Find where the given text appears and provide that cell's center as (X, Y) coordinate. 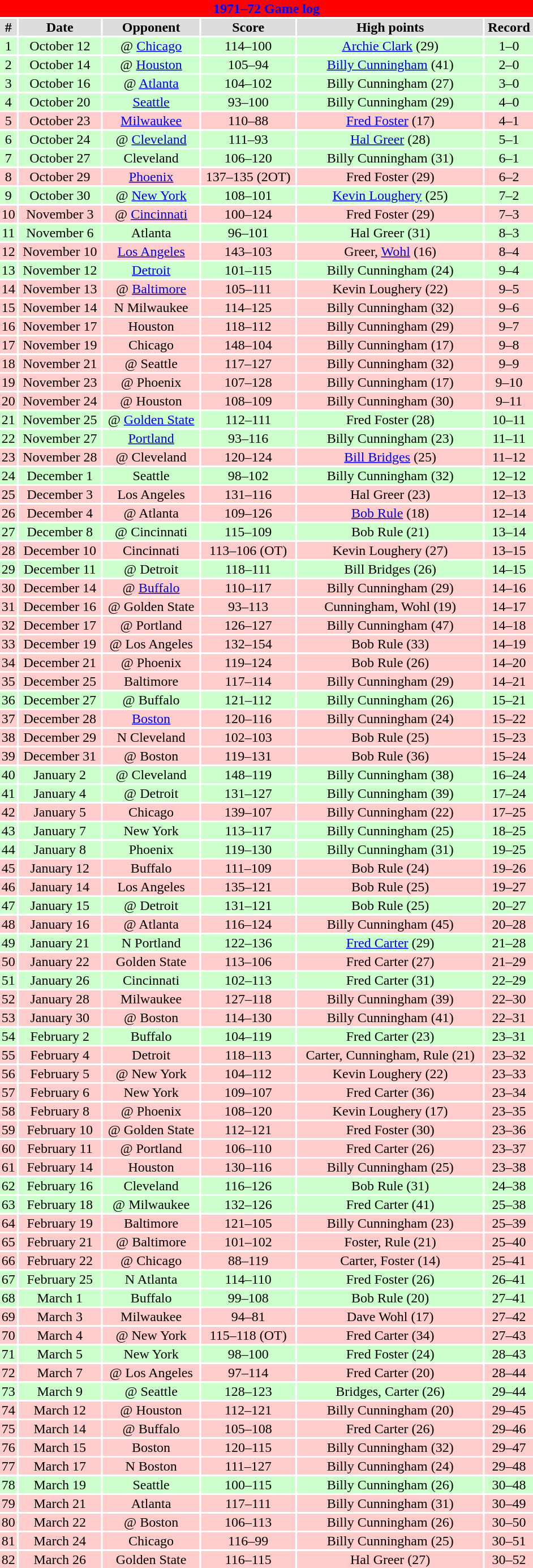
6–2 (509, 177)
Opponent (151, 27)
23–31 (509, 1036)
Bridges, Carter (26) (390, 1391)
December 27 (60, 700)
93–116 (248, 438)
114–125 (248, 307)
118–111 (248, 569)
66 (8, 1261)
Bob Rule (26) (390, 663)
January 30 (60, 1018)
30–48 (509, 1485)
22–29 (509, 980)
100–124 (248, 214)
14–16 (509, 588)
8–3 (509, 233)
23–36 (509, 1130)
Date (60, 27)
102–113 (248, 980)
Billy Cunningham (27) (390, 83)
55 (8, 1055)
53 (8, 1018)
48 (8, 924)
21–29 (509, 962)
13–14 (509, 532)
122–136 (248, 943)
December 31 (60, 756)
Fred Carter (29) (390, 943)
19–27 (509, 887)
9 (8, 195)
73 (8, 1391)
99–108 (248, 1298)
November 17 (60, 326)
7–3 (509, 214)
9–4 (509, 270)
Bill Bridges (26) (390, 569)
February 8 (60, 1111)
120–115 (248, 1447)
January 21 (60, 943)
58 (8, 1111)
109–126 (248, 513)
Bob Rule (20) (390, 1298)
October 29 (60, 177)
98–102 (248, 476)
4–1 (509, 121)
25–40 (509, 1242)
63 (8, 1204)
Bob Rule (36) (390, 756)
11–12 (509, 457)
March 22 (60, 1522)
Fred Carter (34) (390, 1335)
25–38 (509, 1204)
24 (8, 476)
93–113 (248, 606)
December 19 (60, 644)
118–112 (248, 326)
February 21 (60, 1242)
13–15 (509, 550)
27–41 (509, 1298)
N Boston (151, 1466)
101–102 (248, 1242)
November 12 (60, 270)
March 1 (60, 1298)
November 27 (60, 438)
February 19 (60, 1223)
January 16 (60, 924)
118–113 (248, 1055)
December 1 (60, 476)
March 19 (60, 1485)
November 28 (60, 457)
1971–72 Game log (266, 8)
113–117 (248, 831)
December 14 (60, 588)
12–14 (509, 513)
15–22 (509, 719)
51 (8, 980)
72 (8, 1373)
17 (8, 345)
121–105 (248, 1223)
117–111 (248, 1503)
Fred Foster (26) (390, 1279)
December 17 (60, 625)
120–116 (248, 719)
101–115 (248, 270)
24–38 (509, 1186)
11–11 (509, 438)
December 21 (60, 663)
25 (8, 494)
December 25 (60, 681)
27 (8, 532)
27–42 (509, 1317)
132–126 (248, 1204)
78 (8, 1485)
64 (8, 1223)
116–115 (248, 1560)
50 (8, 962)
88–119 (248, 1261)
Record (509, 27)
117–127 (248, 364)
8 (8, 177)
Kevin Loughery (27) (390, 550)
137–135 (2OT) (248, 177)
46 (8, 887)
139–107 (248, 812)
February 16 (60, 1186)
135–121 (248, 887)
75 (8, 1429)
12–13 (509, 494)
February 14 (60, 1167)
26–41 (509, 1279)
February 11 (60, 1148)
106–113 (248, 1522)
January 4 (60, 793)
19–25 (509, 849)
March 21 (60, 1503)
21 (8, 420)
14–18 (509, 625)
69 (8, 1317)
Carter, Foster (14) (390, 1261)
39 (8, 756)
119–131 (248, 756)
130–116 (248, 1167)
77 (8, 1466)
116–126 (248, 1186)
October 27 (60, 158)
23–37 (509, 1148)
December 16 (60, 606)
December 29 (60, 737)
110–117 (248, 588)
November 23 (60, 382)
111–109 (248, 868)
15 (8, 307)
105–111 (248, 289)
5–1 (509, 139)
76 (8, 1447)
November 19 (60, 345)
@ Milwaukee (151, 1204)
9–10 (509, 382)
14–17 (509, 606)
47 (8, 905)
December 28 (60, 719)
56 (8, 1074)
14–19 (509, 644)
9–6 (509, 307)
6 (8, 139)
March 17 (60, 1466)
Cunningham, Wohl (19) (390, 606)
30–52 (509, 1560)
121–112 (248, 700)
79 (8, 1503)
128–123 (248, 1391)
43 (8, 831)
Kevin Loughery (25) (390, 195)
120–124 (248, 457)
82 (8, 1560)
20 (8, 401)
30–50 (509, 1522)
January 8 (60, 849)
Bill Bridges (25) (390, 457)
49 (8, 943)
45 (8, 868)
104–102 (248, 83)
16 (8, 326)
Bob Rule (31) (390, 1186)
111–127 (248, 1466)
25–39 (509, 1223)
115–109 (248, 532)
December 8 (60, 532)
131–121 (248, 905)
116–99 (248, 1541)
114–130 (248, 1018)
28–44 (509, 1373)
20–28 (509, 924)
November 10 (60, 251)
December 4 (60, 513)
February 4 (60, 1055)
74 (8, 1410)
59 (8, 1130)
Bob Rule (18) (390, 513)
23–33 (509, 1074)
Fred Carter (23) (390, 1036)
38 (8, 737)
14–15 (509, 569)
Greer, Wohl (16) (390, 251)
11 (8, 233)
6–1 (509, 158)
22–30 (509, 999)
February 5 (60, 1074)
9–7 (509, 326)
Hal Greer (27) (390, 1560)
119–130 (248, 849)
March 24 (60, 1541)
111–93 (248, 139)
30 (8, 588)
Fred Foster (28) (390, 420)
Billy Cunningham (30) (390, 401)
96–101 (248, 233)
# (8, 27)
106–110 (248, 1148)
108–101 (248, 195)
81 (8, 1541)
14 (8, 289)
29–48 (509, 1466)
30–51 (509, 1541)
Dave Wohl (17) (390, 1317)
107–128 (248, 382)
23–38 (509, 1167)
January 2 (60, 775)
110–88 (248, 121)
Foster, Rule (21) (390, 1242)
Fred Foster (17) (390, 121)
November 13 (60, 289)
29–44 (509, 1391)
Fred Carter (27) (390, 962)
21–28 (509, 943)
March 14 (60, 1429)
Billy Cunningham (47) (390, 625)
November 6 (60, 233)
100–115 (248, 1485)
Bob Rule (33) (390, 644)
97–114 (248, 1373)
2–0 (509, 65)
November 3 (60, 214)
127–118 (248, 999)
52 (8, 999)
9–8 (509, 345)
December 3 (60, 494)
93–100 (248, 102)
November 21 (60, 364)
23 (8, 457)
80 (8, 1522)
116–124 (248, 924)
19–26 (509, 868)
November 25 (60, 420)
68 (8, 1298)
October 16 (60, 83)
148–119 (248, 775)
October 14 (60, 65)
10 (8, 214)
Fred Carter (36) (390, 1092)
42 (8, 812)
40 (8, 775)
113–106 (OT) (248, 550)
4 (8, 102)
March 9 (60, 1391)
143–103 (248, 251)
94–81 (248, 1317)
N Cleveland (151, 737)
Hal Greer (23) (390, 494)
114–100 (248, 46)
3–0 (509, 83)
12–12 (509, 476)
Portland (151, 438)
36 (8, 700)
March 15 (60, 1447)
28–43 (509, 1354)
71 (8, 1354)
November 14 (60, 307)
148–104 (248, 345)
January 22 (60, 962)
26 (8, 513)
30–49 (509, 1503)
20–27 (509, 905)
February 22 (60, 1261)
15–21 (509, 700)
October 12 (60, 46)
98–100 (248, 1354)
Fred Carter (31) (390, 980)
March 4 (60, 1335)
February 18 (60, 1204)
62 (8, 1186)
Fred Foster (30) (390, 1130)
7–2 (509, 195)
61 (8, 1167)
15–23 (509, 737)
65 (8, 1242)
October 24 (60, 139)
4–0 (509, 102)
Kevin Loughery (17) (390, 1111)
January 15 (60, 905)
12 (8, 251)
16–24 (509, 775)
January 5 (60, 812)
January 12 (60, 868)
Billy Cunningham (20) (390, 1410)
15–24 (509, 756)
Billy Cunningham (45) (390, 924)
March 26 (60, 1560)
7 (8, 158)
1–0 (509, 46)
9–9 (509, 364)
3 (8, 83)
High points (390, 27)
29 (8, 569)
67 (8, 1279)
January 14 (60, 887)
34 (8, 663)
114–110 (248, 1279)
N Atlanta (151, 1279)
60 (8, 1148)
109–107 (248, 1092)
108–109 (248, 401)
1 (8, 46)
February 6 (60, 1092)
119–124 (248, 663)
23–35 (509, 1111)
Fred Carter (41) (390, 1204)
5 (8, 121)
2 (8, 65)
104–112 (248, 1074)
March 3 (60, 1317)
Archie Clark (29) (390, 46)
January 7 (60, 831)
18–25 (509, 831)
13 (8, 270)
December 11 (60, 569)
131–116 (248, 494)
29–45 (509, 1410)
41 (8, 793)
Score (248, 27)
33 (8, 644)
44 (8, 849)
14–21 (509, 681)
117–114 (248, 681)
February 10 (60, 1130)
March 12 (60, 1410)
N Portland (151, 943)
January 26 (60, 980)
131–127 (248, 793)
14–20 (509, 663)
Fred Carter (20) (390, 1373)
27–43 (509, 1335)
17–25 (509, 812)
October 23 (60, 121)
108–120 (248, 1111)
Fred Foster (24) (390, 1354)
115–118 (OT) (248, 1335)
17–24 (509, 793)
Billy Cunningham (22) (390, 812)
Bob Rule (24) (390, 868)
18 (8, 364)
December 10 (60, 550)
29–47 (509, 1447)
28 (8, 550)
57 (8, 1092)
54 (8, 1036)
November 24 (60, 401)
23–34 (509, 1092)
102–103 (248, 737)
104–119 (248, 1036)
October 30 (60, 195)
Hal Greer (28) (390, 139)
22 (8, 438)
105–94 (248, 65)
9–5 (509, 289)
23–32 (509, 1055)
January 28 (60, 999)
32 (8, 625)
126–127 (248, 625)
106–120 (248, 158)
37 (8, 719)
19 (8, 382)
October 20 (60, 102)
February 2 (60, 1036)
February 25 (60, 1279)
March 5 (60, 1354)
Bob Rule (21) (390, 532)
35 (8, 681)
10–11 (509, 420)
22–31 (509, 1018)
8–4 (509, 251)
113–106 (248, 962)
70 (8, 1335)
29–46 (509, 1429)
Billy Cunningham (38) (390, 775)
31 (8, 606)
25–41 (509, 1261)
N Milwaukee (151, 307)
March 7 (60, 1373)
112–111 (248, 420)
105–108 (248, 1429)
9–11 (509, 401)
Carter, Cunningham, Rule (21) (390, 1055)
132–154 (248, 644)
Hal Greer (31) (390, 233)
